Locate the cell with the specified text and output its (X, Y) center coordinate. 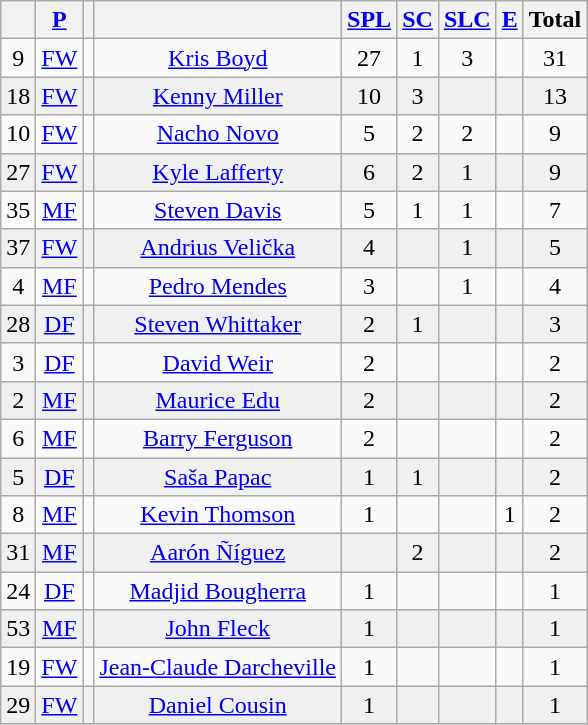
37 (18, 248)
8 (18, 515)
Steven Whittaker (218, 324)
Madjid Bougherra (218, 591)
Andrius Velička (218, 248)
SLC (467, 20)
19 (18, 667)
18 (18, 96)
53 (18, 629)
Total (555, 20)
Daniel Cousin (218, 705)
24 (18, 591)
Kenny Miller (218, 96)
Saša Papac (218, 477)
Nacho Novo (218, 134)
7 (555, 210)
29 (18, 705)
SPL (370, 20)
P (60, 20)
35 (18, 210)
E (510, 20)
Kris Boyd (218, 58)
Jean-Claude Darcheville (218, 667)
Maurice Edu (218, 400)
Pedro Mendes (218, 286)
13 (555, 96)
John Fleck (218, 629)
Steven Davis (218, 210)
Kyle Lafferty (218, 172)
28 (18, 324)
Barry Ferguson (218, 438)
Kevin Thomson (218, 515)
SC (418, 20)
David Weir (218, 362)
Aarón Ñíguez (218, 553)
